Capture the cell that displays the provided text and extract its (X, Y) central coordinate. 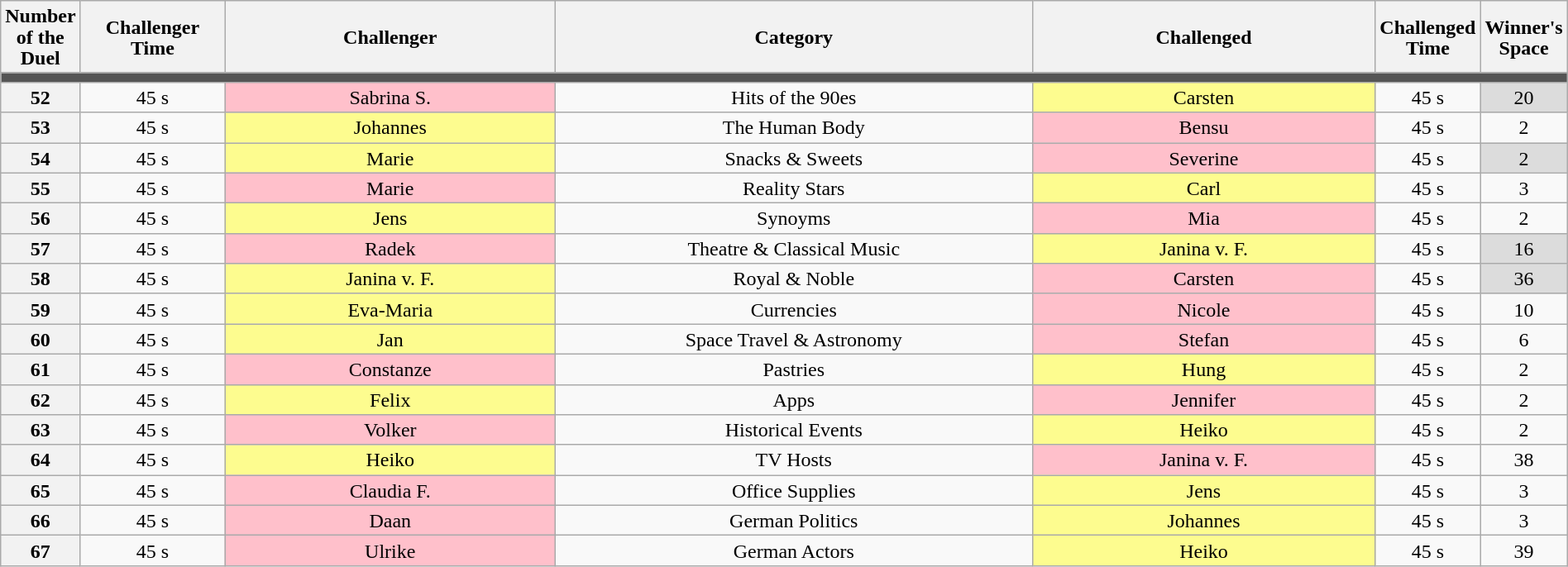
6 (1523, 339)
Office Supplies (794, 491)
59 (41, 309)
Royal & Noble (794, 279)
55 (41, 188)
Number of the Duel (41, 37)
Eva-Maria (390, 309)
Challenged (1204, 37)
Felix (390, 400)
Challenged Time (1427, 37)
Challenger Time (152, 37)
16 (1523, 248)
Hits of the 90es (794, 98)
Reality Stars (794, 188)
54 (41, 157)
64 (41, 460)
Space Travel & Astronomy (794, 339)
Jan (390, 339)
58 (41, 279)
67 (41, 550)
62 (41, 400)
Jennifer (1204, 400)
Category (794, 37)
Mia (1204, 218)
Pastries (794, 369)
German Politics (794, 521)
Challenger (390, 37)
Stefan (1204, 339)
53 (41, 127)
65 (41, 491)
66 (41, 521)
60 (41, 339)
Apps (794, 400)
52 (41, 98)
Carl (1204, 188)
Ulrike (390, 550)
Constanze (390, 369)
20 (1523, 98)
Currencies (794, 309)
10 (1523, 309)
38 (1523, 460)
Synoyms (794, 218)
Volker (390, 430)
Winner's Space (1523, 37)
Historical Events (794, 430)
Sabrina S. (390, 98)
Theatre & Classical Music (794, 248)
Hung (1204, 369)
Nicole (1204, 309)
36 (1523, 279)
Severine (1204, 157)
61 (41, 369)
Snacks & Sweets (794, 157)
Daan (390, 521)
German Actors (794, 550)
63 (41, 430)
The Human Body (794, 127)
Radek (390, 248)
56 (41, 218)
57 (41, 248)
TV Hosts (794, 460)
Claudia F. (390, 491)
39 (1523, 550)
Bensu (1204, 127)
